From the cell containing the given text, extract its center point as (x, y) coordinate. 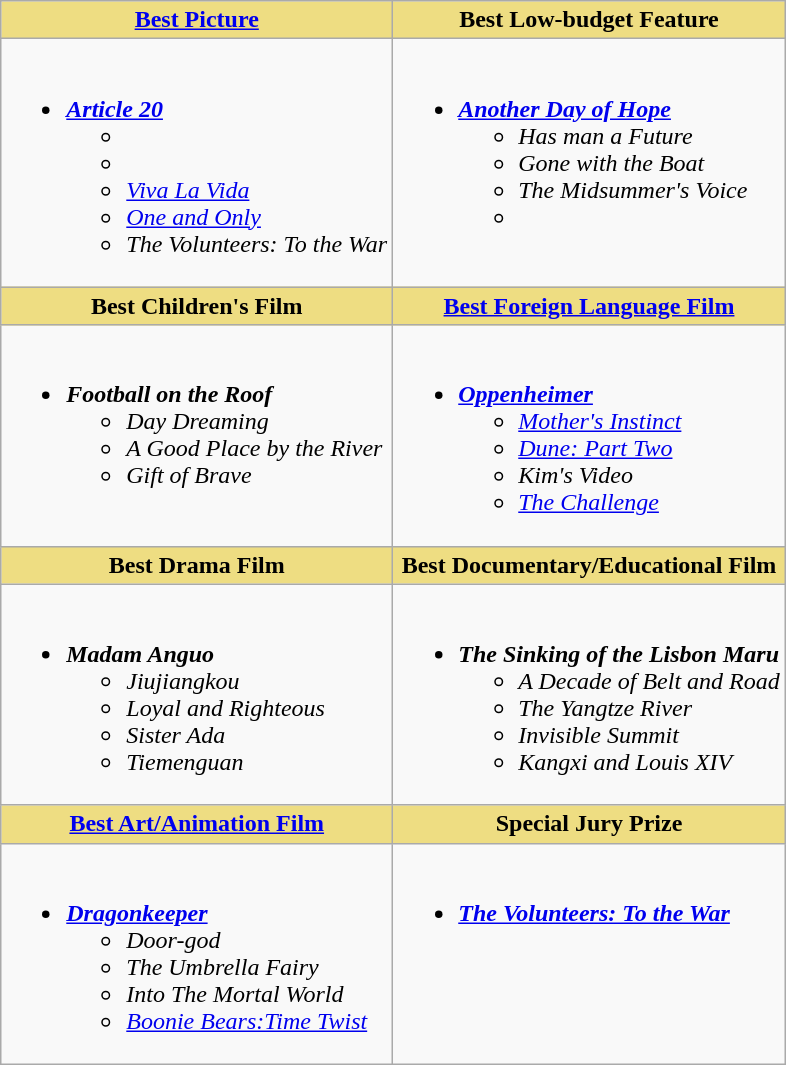
The Volunteers: To the War (590, 954)
Madam AnguoJiujiangkouLoyal and RighteousSister AdaTiemenguan (197, 694)
Best Picture (197, 20)
Best Drama Film (197, 565)
Best Art/Animation Film (197, 824)
Another Day of HopeHas man a FutureGone with the BoatThe Midsummer's Voice (590, 163)
Best Foreign Language Film (590, 306)
Best Low-budget Feature (590, 20)
The Sinking of the Lisbon MaruA Decade of Belt and RoadThe Yangtze RiverInvisible SummitKangxi and Louis XIV (590, 694)
OppenheimerMother's InstinctDune: Part TwoKim's VideoThe Challenge (590, 436)
DragonkeeperDoor-godThe Umbrella FairyInto The Mortal WorldBoonie Bears:Time Twist (197, 954)
Best Documentary/Educational Film (590, 565)
Article 20Viva La VidaOne and OnlyThe Volunteers: To the War (197, 163)
Football on the RoofDay DreamingA Good Place by the RiverGift of Brave (197, 436)
Special Jury Prize (590, 824)
Best Children's Film (197, 306)
